Pinpoint the cell where the given text exists, returning its (X, Y) midpoint coordinate. 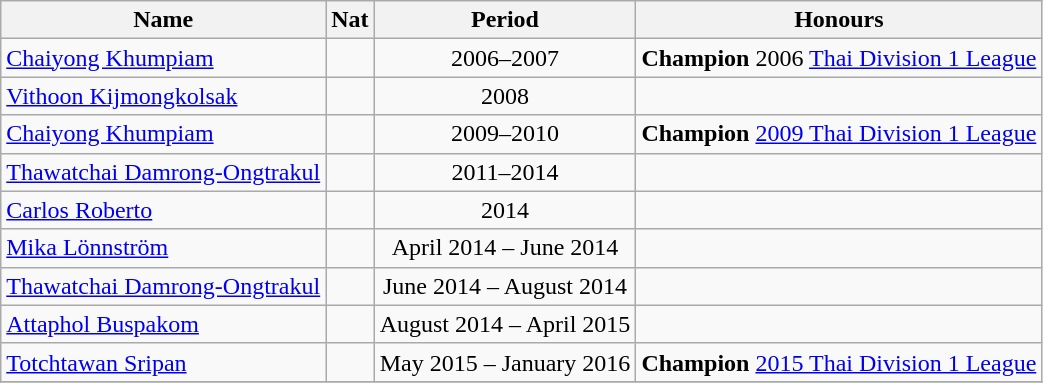
2008 (505, 96)
Vithoon Kijmongkolsak (164, 96)
Name (164, 20)
Attaphol Buspakom (164, 324)
Champion 2015 Thai Division 1 League (839, 362)
Mika Lönnström (164, 248)
Totchtawan Sripan (164, 362)
June 2014 – August 2014 (505, 286)
Carlos Roberto (164, 210)
August 2014 – April 2015 (505, 324)
2011–2014 (505, 172)
2014 (505, 210)
May 2015 – January 2016 (505, 362)
Champion 2006 Thai Division 1 League (839, 58)
April 2014 – June 2014 (505, 248)
2006–2007 (505, 58)
Champion 2009 Thai Division 1 League (839, 134)
Period (505, 20)
Nat (350, 20)
Honours (839, 20)
2009–2010 (505, 134)
